Locate the cell with the specified text and output its (x, y) center coordinate. 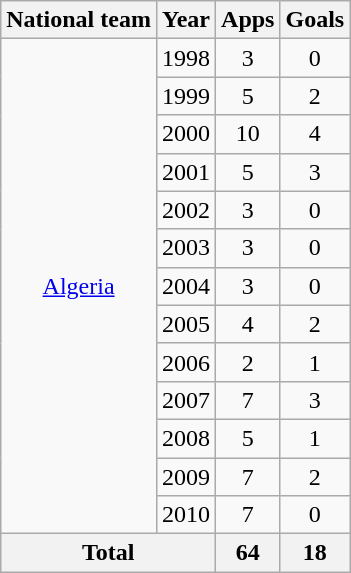
2005 (186, 324)
Goals (315, 20)
1998 (186, 58)
2003 (186, 248)
18 (315, 553)
Algeria (79, 286)
Total (108, 553)
64 (248, 553)
2002 (186, 210)
2010 (186, 515)
2004 (186, 286)
National team (79, 20)
2000 (186, 134)
2008 (186, 438)
2009 (186, 477)
2006 (186, 362)
10 (248, 134)
Apps (248, 20)
2007 (186, 400)
1999 (186, 96)
2001 (186, 172)
Year (186, 20)
